Detect which cell encompasses the target text, then output its [X, Y] center coordinate. 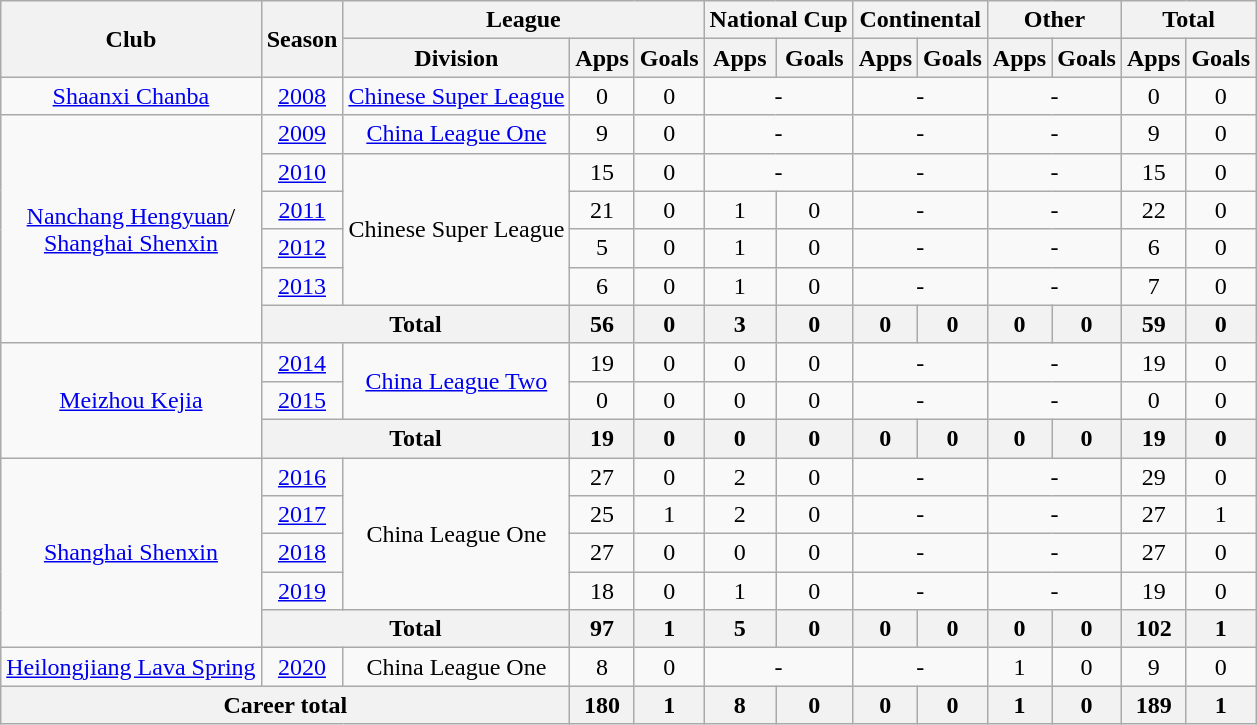
3 [740, 324]
Nanchang Hengyuan/Shanghai Shenxin [131, 229]
59 [1153, 324]
2014 [302, 362]
Meizhou Kejia [131, 400]
29 [1153, 477]
Division [456, 58]
National Cup [778, 20]
2020 [302, 667]
22 [1153, 210]
Career total [286, 705]
2015 [302, 400]
2010 [302, 172]
21 [602, 210]
97 [602, 629]
Heilongjiang Lava Spring [131, 667]
2011 [302, 210]
Other [1054, 20]
Continental [920, 20]
189 [1153, 705]
China League Two [456, 381]
56 [602, 324]
2012 [302, 248]
2013 [302, 286]
2008 [302, 96]
2016 [302, 477]
Club [131, 39]
25 [602, 515]
League [524, 20]
2017 [302, 515]
Shaanxi Chanba [131, 96]
102 [1153, 629]
18 [602, 591]
180 [602, 705]
Season [302, 39]
Shanghai Shenxin [131, 553]
7 [1153, 286]
2018 [302, 553]
2009 [302, 134]
2019 [302, 591]
